Locate the cell with the specified text and output its [X, Y] center coordinate. 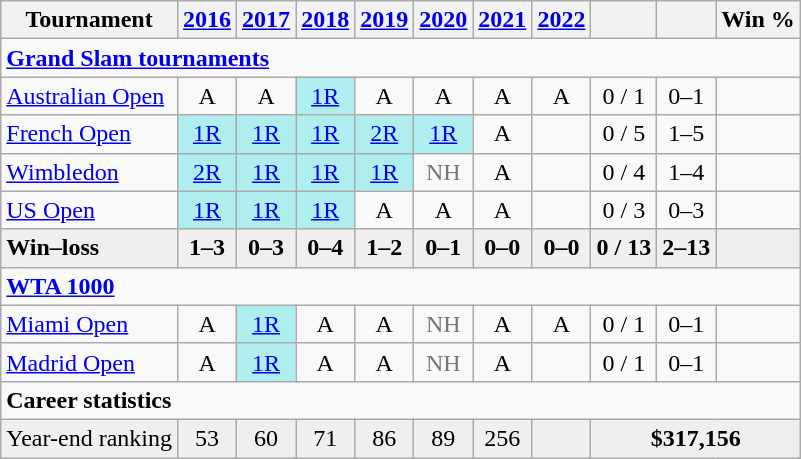
86 [384, 438]
1–4 [686, 172]
2021 [502, 20]
89 [444, 438]
US Open [90, 210]
2017 [266, 20]
Tournament [90, 20]
2–13 [686, 248]
2019 [384, 20]
Win–loss [90, 248]
1–2 [384, 248]
Career statistics [401, 400]
0–4 [326, 248]
WTA 1000 [401, 286]
1–5 [686, 134]
60 [266, 438]
Grand Slam tournaments [401, 58]
1–3 [208, 248]
Wimbledon [90, 172]
71 [326, 438]
French Open [90, 134]
Year-end ranking [90, 438]
$317,156 [696, 438]
2016 [208, 20]
2020 [444, 20]
0 / 4 [624, 172]
0 / 5 [624, 134]
256 [502, 438]
2022 [562, 20]
Win % [758, 20]
Australian Open [90, 96]
0 / 3 [624, 210]
Miami Open [90, 324]
2018 [326, 20]
0 / 13 [624, 248]
Madrid Open [90, 362]
53 [208, 438]
